Scan for the cell matching the given text and deliver its [x, y] coordinate at center. 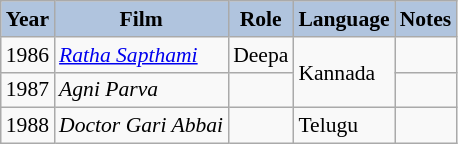
Agni Parva [141, 90]
Role [260, 19]
1988 [28, 126]
1986 [28, 55]
Year [28, 19]
1987 [28, 90]
Deepa [260, 55]
Film [141, 19]
Telugu [344, 126]
Doctor Gari Abbai [141, 126]
Language [344, 19]
Kannada [344, 72]
Ratha Sapthami [141, 55]
Notes [426, 19]
